Return the [X, Y] coordinate for the center point of the cell that contains the specified text.  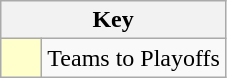
Key [114, 20]
Teams to Playoffs [134, 58]
